Search for the cell housing the specified text and yield its [x, y] center coordinate. 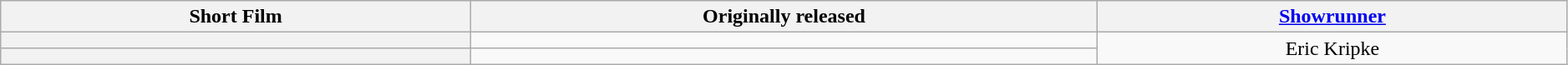
Showrunner [1333, 17]
Eric Kripke [1333, 48]
Short Film [236, 17]
Originally released [784, 17]
